Locate the cell with the specified text and output its (x, y) center coordinate. 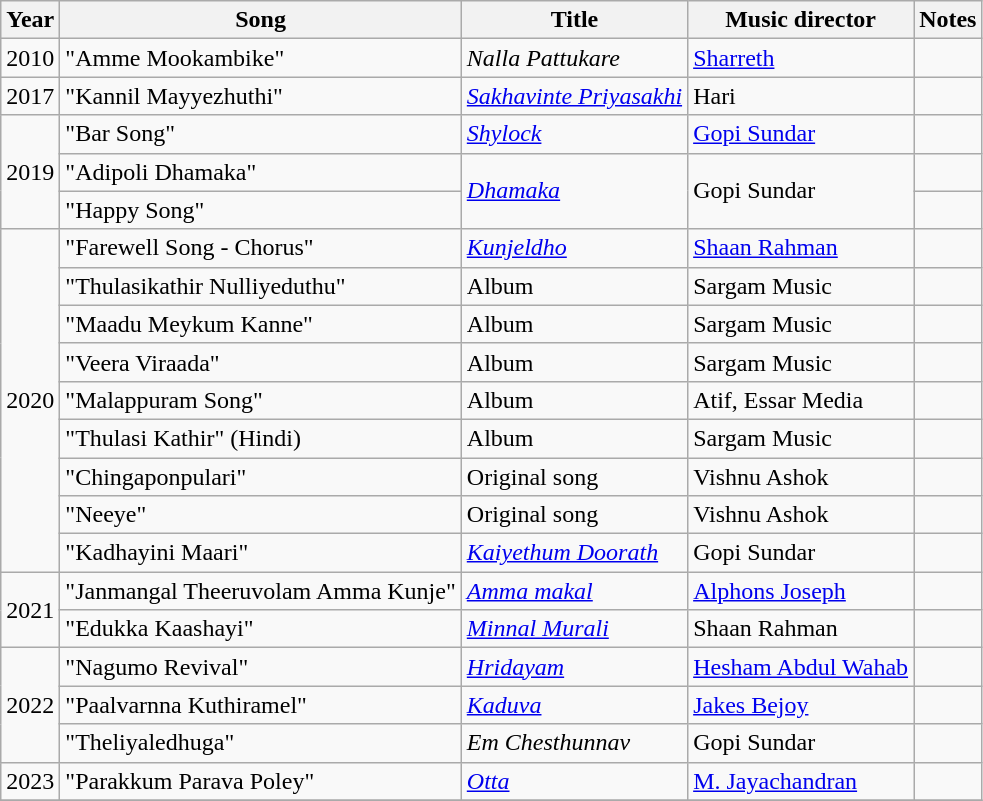
Year (30, 20)
Hari (801, 96)
Kaduva (574, 705)
Alphons Joseph (801, 591)
"Farewell Song - Chorus" (260, 248)
2019 (30, 172)
Sharreth (801, 58)
Jakes Bejoy (801, 705)
M. Jayachandran (801, 781)
Song (260, 20)
Otta (574, 781)
Dhamaka (574, 191)
"Veera Viraada" (260, 362)
2021 (30, 610)
"Kadhayini Maari" (260, 553)
"Kannil Mayyezhuthi" (260, 96)
"Maadu Meykum Kanne" (260, 324)
"Thulasikathir Nulliyeduthu" (260, 286)
"Janmangal Theeruvolam Amma Kunje" (260, 591)
"Adipoli Dhamaka" (260, 172)
"Parakkum Parava Poley" (260, 781)
Title (574, 20)
2023 (30, 781)
Sakhavinte Priyasakhi (574, 96)
Em Chesthunnav (574, 743)
2010 (30, 58)
"Happy Song" (260, 210)
"Paalvarnna Kuthiramel" (260, 705)
Shylock (574, 134)
Kaiyethum Doorath (574, 553)
Minnal Murali (574, 629)
Hesham Abdul Wahab (801, 667)
"Thulasi Kathir" (Hindi) (260, 438)
"Theliyaledhuga" (260, 743)
Amma makal (574, 591)
2017 (30, 96)
"Neeye" (260, 515)
Kunjeldho (574, 248)
Nalla Pattukare (574, 58)
"Chingaponpulari" (260, 477)
Music director (801, 20)
"Malappuram Song" (260, 400)
Atif, Essar Media (801, 400)
"Amme Mookambike" (260, 58)
Notes (948, 20)
"Edukka Kaashayi" (260, 629)
Hridayam (574, 667)
2020 (30, 400)
2022 (30, 705)
"Bar Song" (260, 134)
"Nagumo Revival" (260, 667)
